Return the [X, Y] coordinate for the center point of the cell that contains the specified text.  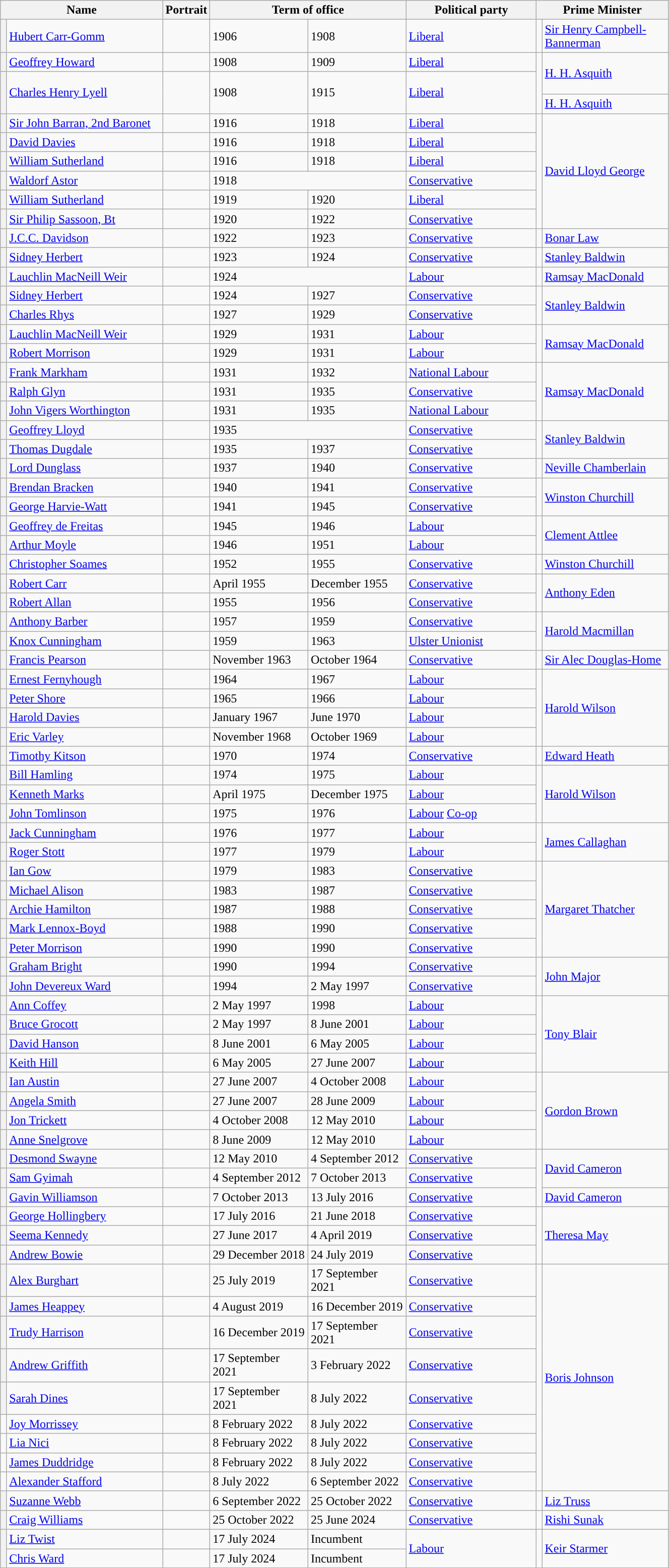
Graham Bright [85, 967]
8 June 2009 [259, 1139]
Alex Burghart [85, 1281]
Sam Gyimah [85, 1178]
John Major [605, 976]
Margaret Thatcher [605, 909]
Michael Alison [85, 890]
Anthony Eden [605, 593]
Prime Minister [603, 10]
Geoffrey de Freitas [85, 526]
1965 [259, 698]
Knox Cunningham [85, 641]
Boris Johnson [605, 1378]
June 1970 [357, 717]
Timothy Kitson [85, 756]
Jon Trickett [85, 1120]
Geoffrey Lloyd [85, 430]
Mark Lennox-Boyd [85, 929]
1967 [357, 679]
4 April 2019 [357, 1235]
April 1975 [259, 794]
Portrait [186, 10]
George Harvie-Watt [85, 506]
Roger Stott [85, 852]
Bruce Grocott [85, 1024]
Edward Heath [605, 756]
Term of office [308, 10]
Waldorf Astor [85, 180]
Chris Ward [85, 1558]
Craig Williams [85, 1520]
Archie Hamilton [85, 909]
1964 [259, 679]
1919 [259, 200]
1932 [357, 372]
1998 [357, 1005]
J.C.C. Davidson [85, 238]
Anthony Barber [85, 622]
Trudy Harrison [85, 1332]
November 1968 [259, 737]
David Lloyd George [605, 171]
1966 [357, 698]
1915 [357, 93]
21 June 2018 [357, 1216]
13 July 2016 [357, 1197]
November 1963 [259, 660]
17 July 2016 [259, 1216]
Clement Attlee [605, 535]
David Hanson [85, 1043]
Gordon Brown [605, 1110]
John Tomlinson [85, 813]
Robert Morrison [85, 353]
Christopher Soames [85, 564]
27 June 2017 [259, 1235]
1970 [259, 756]
1906 [259, 36]
Bonar Law [605, 238]
Sir Henry Campbell-Bannerman [605, 36]
Peter Shore [85, 698]
Robert Allan [85, 603]
3 February 2022 [357, 1365]
Labour Co-op [472, 813]
October 1964 [357, 660]
Andrew Griffith [85, 1365]
James Callaghan [605, 842]
Eric Varley [85, 737]
Hubert Carr-Gomm [85, 36]
Frank Markham [85, 372]
25 July 2019 [259, 1281]
Angela Smith [85, 1101]
Peter Morrison [85, 948]
Jack Cunningham [85, 832]
Liz Truss [605, 1500]
Geoffrey Howard [85, 62]
Brendan Bracken [85, 487]
Liz Twist [85, 1539]
Andrew Bowie [85, 1255]
Kenneth Marks [85, 794]
Alexander Stafford [85, 1481]
29 December 2018 [259, 1255]
Keir Starmer [605, 1548]
1963 [357, 641]
Anne Snelgrove [85, 1139]
Ulster Unionist [472, 641]
Robert Carr [85, 583]
1909 [357, 62]
David Davies [85, 142]
October 1969 [357, 737]
January 1967 [259, 717]
Sarah Dines [85, 1398]
Tony Blair [605, 1034]
1957 [259, 622]
1951 [357, 545]
John Devereux Ward [85, 986]
April 1955 [259, 583]
Ann Coffey [85, 1005]
Rishi Sunak [605, 1520]
James Heappey [85, 1306]
1956 [357, 603]
1952 [259, 564]
Keith Hill [85, 1063]
James Duddridge [85, 1462]
Lia Nici [85, 1443]
Francis Pearson [85, 660]
George Hollingbery [85, 1216]
Sir Alec Douglas-Home [605, 660]
Charles Henry Lyell [85, 93]
Arthur Moyle [85, 545]
Seema Kennedy [85, 1235]
Harold Davies [85, 717]
24 July 2019 [357, 1255]
Neville Chamberlain [605, 468]
Ian Austin [85, 1082]
Name [82, 10]
Charles Rhys [85, 315]
Gavin Williamson [85, 1197]
Joy Morrissey [85, 1424]
4 August 2019 [259, 1306]
25 June 2024 [357, 1520]
Desmond Swayne [85, 1158]
Ian Gow [85, 871]
Bill Hamling [85, 775]
December 1955 [357, 583]
Harold Macmillan [605, 631]
Political party [472, 10]
Theresa May [605, 1235]
Sir Philip Sassoon, Bt [85, 219]
John Vigers Worthington [85, 411]
Thomas Dugdale [85, 449]
Suzanne Webb [85, 1500]
December 1975 [357, 794]
Lord Dunglass [85, 468]
28 June 2009 [357, 1101]
Sir John Barran, 2nd Baronet [85, 123]
Ernest Fernyhough [85, 679]
Ralph Glyn [85, 391]
